Identify which cell holds the provided text, then report its (X, Y) central coordinate. 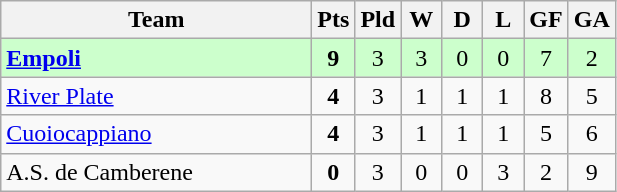
8 (546, 96)
7 (546, 58)
GF (546, 20)
GA (592, 20)
Cuoiocappiano (156, 134)
Team (156, 20)
6 (592, 134)
A.S. de Camberene (156, 172)
Pld (378, 20)
D (462, 20)
River Plate (156, 96)
Pts (334, 20)
Empoli (156, 58)
L (504, 20)
W (422, 20)
